Output the (x, y) coordinate of the center of the cell containing the given text.  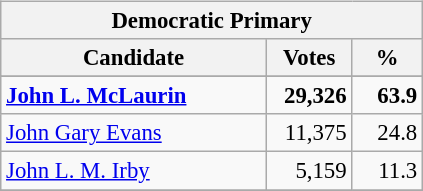
29,326 (309, 96)
% (388, 58)
11.3 (388, 171)
Votes (309, 58)
Candidate (134, 58)
John Gary Evans (134, 133)
5,159 (309, 171)
24.8 (388, 133)
John L. McLaurin (134, 96)
63.9 (388, 96)
11,375 (309, 133)
Democratic Primary (212, 21)
John L. M. Irby (134, 171)
